Determine the (x, y) coordinate at the center of the cell enclosing the given text.  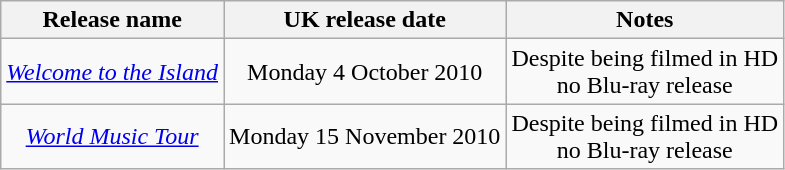
Release name (112, 20)
Monday 15 November 2010 (365, 136)
UK release date (365, 20)
Welcome to the Island (112, 72)
World Music Tour (112, 136)
Monday 4 October 2010 (365, 72)
Notes (645, 20)
